Locate the cell with the specified text and output its [X, Y] center coordinate. 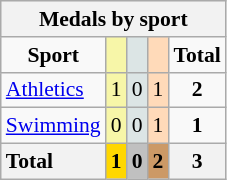
Swimming [54, 126]
Sport [54, 55]
Athletics [54, 90]
Medals by sport [114, 19]
3 [196, 162]
